Output the (x, y) coordinate of the center of the cell containing the given text.  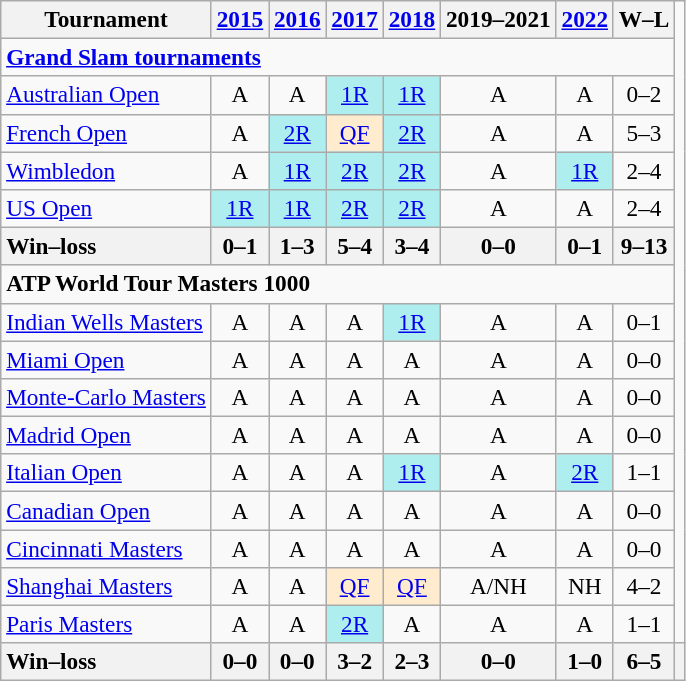
2015 (240, 19)
French Open (106, 133)
ATP World Tour Masters 1000 (338, 284)
Wimbledon (106, 170)
0–2 (644, 95)
9–13 (644, 246)
US Open (106, 208)
Canadian Open (106, 510)
Shanghai Masters (106, 586)
Madrid Open (106, 435)
Monte-Carlo Masters (106, 397)
Cincinnati Masters (106, 548)
Miami Open (106, 359)
2016 (298, 19)
W–L (644, 19)
Paris Masters (106, 624)
NH (584, 586)
5–3 (644, 133)
2–3 (412, 662)
1–3 (298, 246)
4–2 (644, 586)
5–4 (354, 246)
Australian Open (106, 95)
Indian Wells Masters (106, 322)
A/NH (499, 586)
1–0 (584, 662)
2022 (584, 19)
Grand Slam tournaments (338, 57)
6–5 (644, 662)
2018 (412, 19)
Italian Open (106, 473)
Tournament (106, 19)
2019–2021 (499, 19)
3–2 (354, 662)
2017 (354, 19)
3–4 (412, 246)
